Return the (x, y) coordinate for the center point of the cell that contains the specified text.  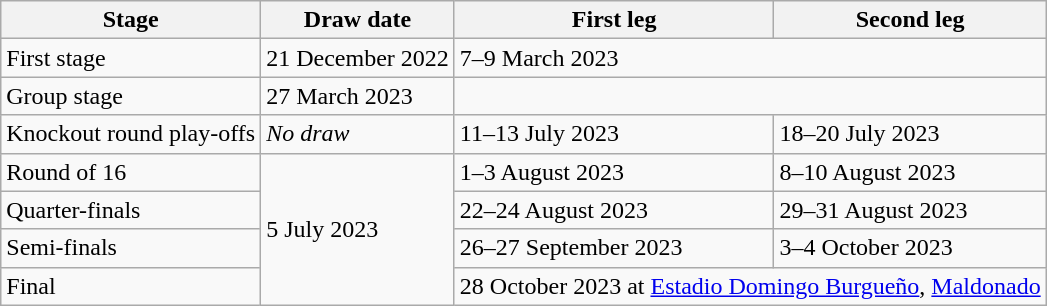
11–13 July 2023 (614, 134)
5 July 2023 (358, 229)
29–31 August 2023 (910, 210)
18–20 July 2023 (910, 134)
No draw (358, 134)
Round of 16 (131, 172)
Draw date (358, 20)
22–24 August 2023 (614, 210)
Knockout round play-offs (131, 134)
21 December 2022 (358, 58)
8–10 August 2023 (910, 172)
1–3 August 2023 (614, 172)
28 October 2023 at Estadio Domingo Burgueño, Maldonado (750, 286)
Quarter-finals (131, 210)
3–4 October 2023 (910, 248)
Group stage (131, 96)
Stage (131, 20)
Semi-finals (131, 248)
Final (131, 286)
27 March 2023 (358, 96)
First stage (131, 58)
7–9 March 2023 (750, 58)
Second leg (910, 20)
26–27 September 2023 (614, 248)
First leg (614, 20)
